Determine the (X, Y) coordinate at the center of the cell enclosing the given text.  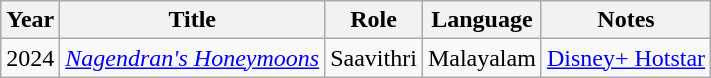
Nagendran's Honeymoons (192, 58)
Title (192, 20)
Language (482, 20)
Year (30, 20)
2024 (30, 58)
Malayalam (482, 58)
Saavithri (374, 58)
Disney+ Hotstar (626, 58)
Role (374, 20)
Notes (626, 20)
